Search for the cell housing the specified text and yield its (x, y) center coordinate. 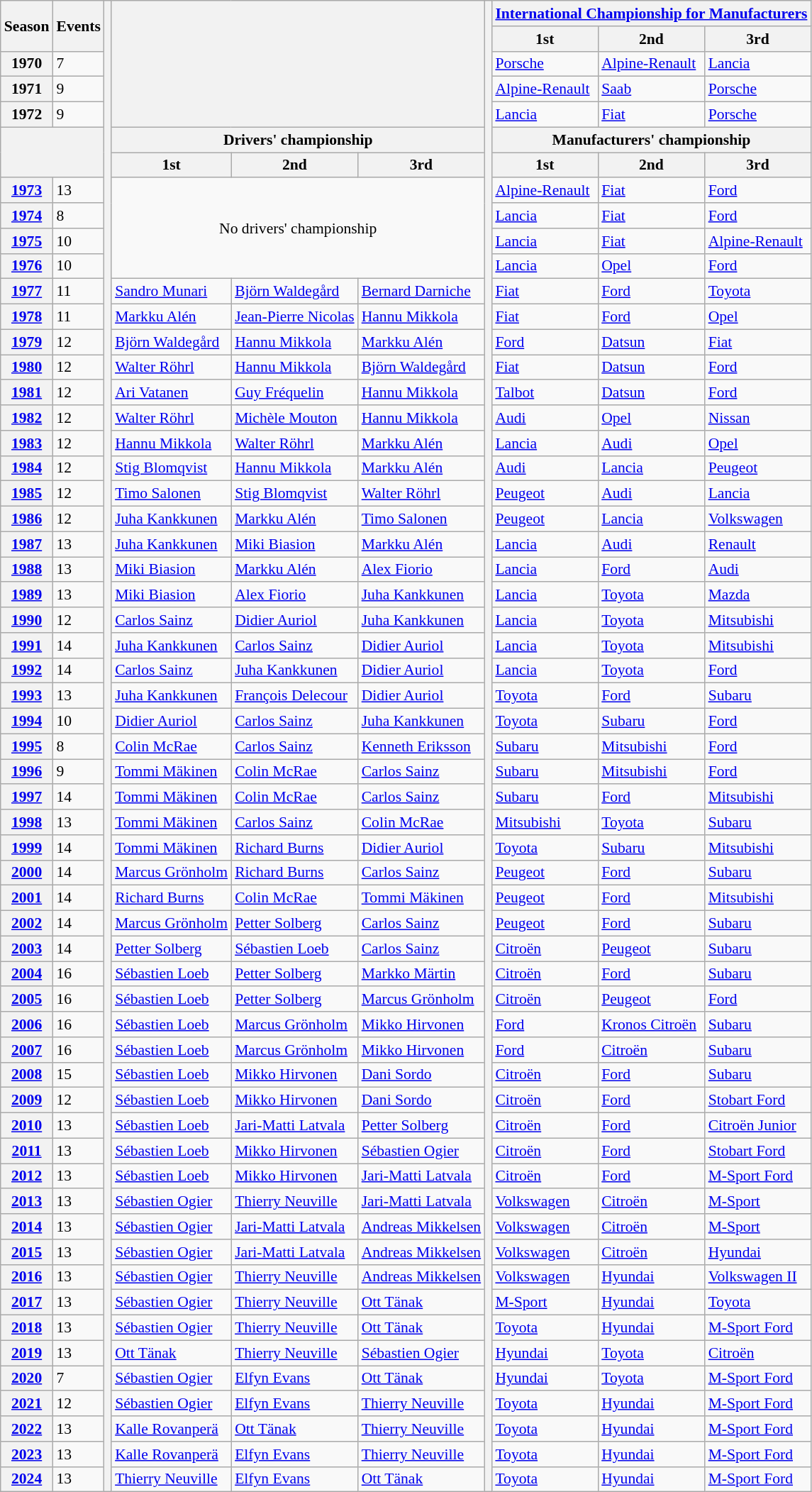
1985 (27, 494)
2012 (27, 1176)
1991 (27, 646)
2001 (27, 898)
1984 (27, 468)
1996 (27, 772)
2010 (27, 1126)
2000 (27, 873)
1970 (27, 64)
1975 (27, 241)
1972 (27, 115)
1973 (27, 191)
2007 (27, 1050)
Bernard Darniche (421, 292)
2006 (27, 1024)
15 (78, 1075)
1999 (27, 848)
2015 (27, 1252)
2013 (27, 1202)
2004 (27, 974)
Guy Fréquelin (295, 393)
2019 (27, 1353)
2002 (27, 924)
Talbot (545, 393)
1997 (27, 797)
Mazda (758, 595)
1977 (27, 292)
2023 (27, 1454)
Kenneth Eriksson (421, 746)
2020 (27, 1378)
Ari Vatanen (172, 393)
1981 (27, 393)
2005 (27, 1000)
1993 (27, 696)
2016 (27, 1277)
Season (27, 26)
1987 (27, 544)
Saab (651, 89)
2009 (27, 1100)
François Delecour (295, 696)
2008 (27, 1075)
1978 (27, 317)
1986 (27, 519)
Events (78, 26)
1990 (27, 620)
Volkswagen II (758, 1277)
1988 (27, 570)
Drivers' championship (298, 140)
1998 (27, 822)
Manufacturers' championship (651, 140)
1979 (27, 342)
Michèle Mouton (295, 418)
1980 (27, 368)
Sandro Munari (172, 292)
Nissan (758, 418)
2024 (27, 1479)
1976 (27, 266)
Jean-Pierre Nicolas (295, 317)
2011 (27, 1151)
2022 (27, 1429)
Markko Märtin (421, 974)
Citroën Junior (758, 1126)
1994 (27, 722)
2018 (27, 1328)
1992 (27, 670)
2014 (27, 1227)
1995 (27, 746)
1971 (27, 89)
1974 (27, 216)
International Championship for Manufacturers (651, 13)
2003 (27, 949)
Renault (758, 544)
1989 (27, 595)
Kronos Citroën (651, 1024)
1983 (27, 443)
No drivers' championship (298, 228)
2017 (27, 1303)
2021 (27, 1404)
1982 (27, 418)
